Search for the cell housing the specified text and yield its [x, y] center coordinate. 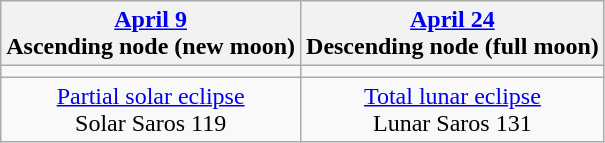
Partial solar eclipseSolar Saros 119 [151, 110]
April 9Ascending node (new moon) [151, 34]
April 24Descending node (full moon) [453, 34]
Total lunar eclipseLunar Saros 131 [453, 110]
